Detect which cell encompasses the target text, then output its [x, y] center coordinate. 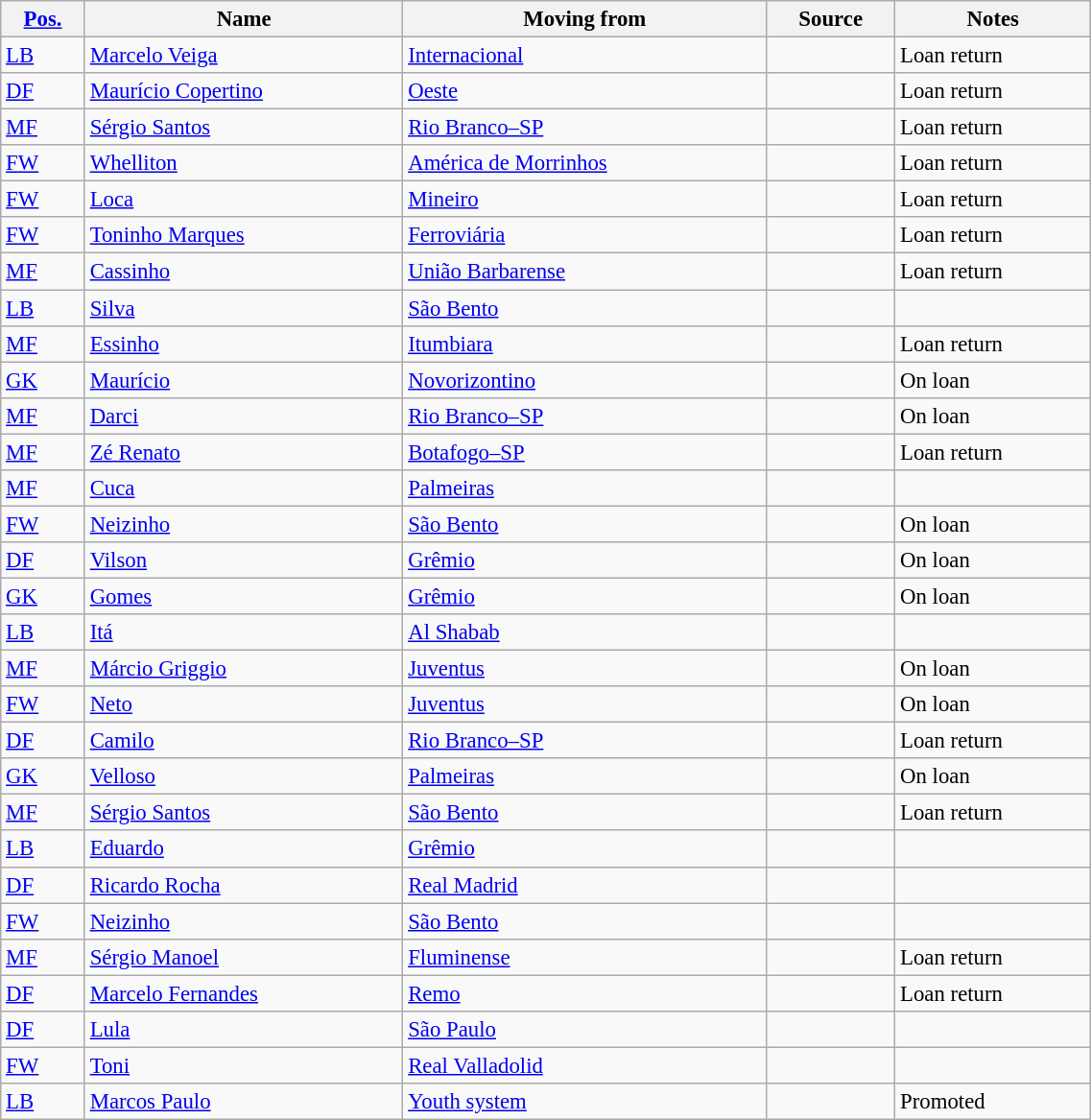
Mineiro [585, 200]
União Barbarense [585, 272]
América de Morrinhos [585, 163]
Eduardo [244, 849]
Gomes [244, 596]
Real Valladolid [585, 1065]
Marcelo Fernandes [244, 993]
Essinho [244, 344]
Internacional [585, 56]
Notes [993, 19]
Neto [244, 704]
Darci [244, 416]
Promoted [993, 1102]
Itumbiara [585, 344]
Marcos Paulo [244, 1102]
Oeste [585, 91]
Al Shabab [585, 632]
Source [831, 19]
Ricardo Rocha [244, 885]
Cassinho [244, 272]
Maurício [244, 380]
Toninho Marques [244, 235]
Ferroviária [585, 235]
Marcelo Veiga [244, 56]
Velloso [244, 776]
Cuca [244, 489]
Silva [244, 308]
Whelliton [244, 163]
Real Madrid [585, 885]
Zé Renato [244, 452]
Lula [244, 1030]
Botafogo–SP [585, 452]
São Paulo [585, 1030]
Vilson [244, 560]
Maurício Copertino [244, 91]
Márcio Griggio [244, 669]
Sérgio Manoel [244, 957]
Moving from [585, 19]
Itá [244, 632]
Fluminense [585, 957]
Loca [244, 200]
Name [244, 19]
Pos. [43, 19]
Remo [585, 993]
Novorizontino [585, 380]
Toni [244, 1065]
Camilo [244, 741]
Youth system [585, 1102]
